Return the [x, y] coordinate for the center point of the cell that contains the specified text.  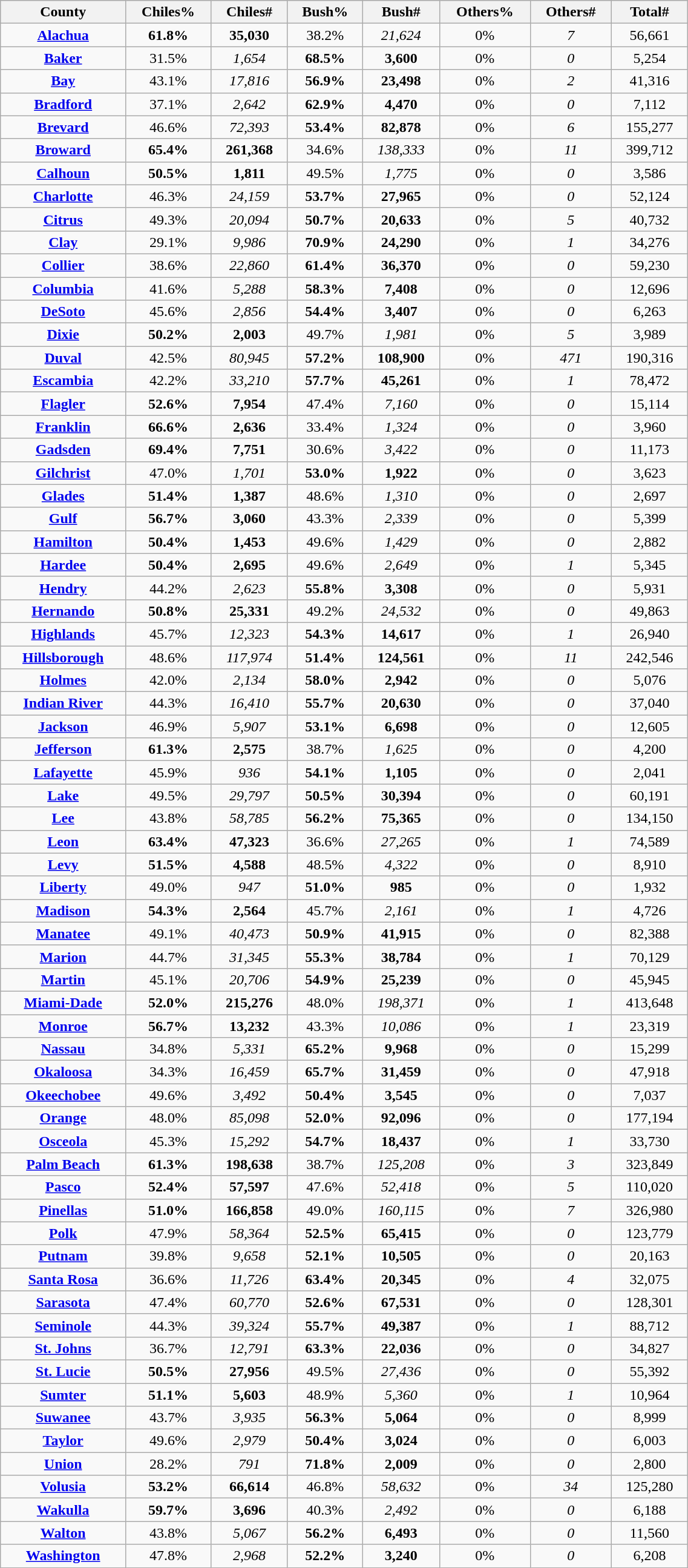
78,472 [650, 381]
27,436 [401, 1371]
33,730 [650, 1141]
1,922 [401, 473]
Chiles% [168, 12]
124,561 [401, 657]
41,915 [401, 934]
1,387 [249, 496]
34 [571, 1487]
57,597 [249, 1187]
45.3% [168, 1141]
2,882 [650, 542]
65.4% [168, 150]
47.9% [168, 1233]
37,040 [650, 703]
128,301 [650, 1302]
54.7% [325, 1141]
1,654 [249, 58]
Gulf [63, 519]
49,387 [401, 1325]
23,498 [401, 81]
5,064 [401, 1418]
Taylor [63, 1441]
15,299 [650, 1049]
25,331 [249, 611]
68.5% [325, 58]
Hillsborough [63, 657]
Escambia [63, 381]
7,751 [249, 450]
24,532 [401, 611]
3,586 [650, 173]
54.9% [325, 980]
3,960 [650, 427]
66.6% [168, 427]
31.5% [168, 58]
Walton [63, 1533]
41,316 [650, 81]
34.6% [325, 150]
52.5% [325, 1233]
85,098 [249, 1118]
38.6% [168, 265]
3,407 [401, 312]
Holmes [63, 680]
2,695 [249, 565]
1,932 [650, 888]
6,698 [401, 726]
Others# [571, 12]
Alachua [63, 35]
36,370 [401, 265]
53.0% [325, 473]
63.3% [325, 1348]
Levy [63, 865]
3,024 [401, 1441]
60,770 [249, 1302]
9,658 [249, 1256]
56,661 [650, 35]
53.4% [325, 127]
53.7% [325, 196]
17,816 [249, 81]
413,648 [650, 1003]
6,003 [650, 1441]
33.4% [325, 427]
49.1% [168, 934]
Charlotte [63, 196]
108,900 [401, 358]
43.7% [168, 1418]
45,945 [650, 980]
Pasco [63, 1187]
2,697 [650, 496]
3 [571, 1164]
57.2% [325, 358]
11,560 [650, 1533]
2,968 [249, 1556]
20,630 [401, 703]
190,316 [650, 358]
Calhoun [63, 173]
58.0% [325, 680]
5,907 [249, 726]
2,564 [249, 911]
61.4% [325, 265]
66,614 [249, 1487]
1,429 [401, 542]
2 [571, 81]
2,339 [401, 519]
40,473 [249, 934]
27,965 [401, 196]
138,333 [401, 150]
Lafayette [63, 772]
69.4% [168, 450]
34.8% [168, 1049]
49.3% [168, 219]
5,603 [249, 1394]
Suwanee [63, 1418]
198,371 [401, 1003]
49,863 [650, 611]
62.9% [325, 104]
15,292 [249, 1141]
20,633 [401, 219]
22,036 [401, 1348]
160,115 [401, 1210]
Collier [63, 265]
1,453 [249, 542]
5,288 [249, 289]
4,322 [401, 865]
52.4% [168, 1187]
45.6% [168, 312]
5,331 [249, 1049]
40.3% [325, 1510]
1,981 [401, 335]
82,878 [401, 127]
31,345 [249, 957]
58,364 [249, 1233]
27,956 [249, 1371]
7,160 [401, 404]
Glades [63, 496]
46.9% [168, 726]
117,974 [249, 657]
49.2% [325, 611]
Gilchrist [63, 473]
18,437 [401, 1141]
2,134 [249, 680]
Jefferson [63, 749]
52,124 [650, 196]
2,003 [249, 335]
Hernando [63, 611]
44.2% [168, 588]
2,575 [249, 749]
Monroe [63, 1026]
53.1% [325, 726]
Jackson [63, 726]
1,775 [401, 173]
261,368 [249, 150]
4 [571, 1279]
Orange [63, 1118]
9,968 [401, 1049]
5,067 [249, 1533]
936 [249, 772]
39.8% [168, 1256]
12,791 [249, 1348]
Polk [63, 1233]
Bush% [325, 12]
92,096 [401, 1118]
48.5% [325, 865]
46.3% [168, 196]
10,505 [401, 1256]
Broward [63, 150]
Santa Rosa [63, 1279]
1,811 [249, 173]
Okeechobee [63, 1095]
Hardee [63, 565]
Dixie [63, 335]
71.8% [325, 1464]
47.0% [168, 473]
3,060 [249, 519]
4,470 [401, 104]
20,706 [249, 980]
50.7% [325, 219]
55,392 [650, 1371]
74,589 [650, 842]
46.8% [325, 1487]
54.4% [325, 312]
82,388 [650, 934]
2,800 [650, 1464]
59,230 [650, 265]
2,492 [401, 1510]
88,712 [650, 1325]
Gadsden [63, 450]
12,605 [650, 726]
7,112 [650, 104]
Miami-Dade [63, 1003]
6 [571, 127]
2,642 [249, 104]
3,989 [650, 335]
Sumter [63, 1394]
39,324 [249, 1325]
6,208 [650, 1556]
24,159 [249, 196]
Duval [63, 358]
24,290 [401, 242]
48.9% [325, 1394]
58,632 [401, 1487]
32,075 [650, 1279]
Palm Beach [63, 1164]
1,625 [401, 749]
Okaloosa [63, 1072]
42.5% [168, 358]
10,086 [401, 1026]
326,980 [650, 1210]
37.1% [168, 104]
Liberty [63, 888]
20,163 [650, 1256]
2,856 [249, 312]
St. Johns [63, 1348]
166,858 [249, 1210]
51.5% [168, 865]
72,393 [249, 127]
50.8% [168, 611]
5,076 [650, 680]
Bradford [63, 104]
Union [63, 1464]
1,701 [249, 473]
Martin [63, 980]
52.2% [325, 1556]
10,964 [650, 1394]
29,797 [249, 796]
2,942 [401, 680]
4,726 [650, 911]
Osceola [63, 1141]
155,277 [650, 127]
50.9% [325, 934]
399,712 [650, 150]
41.6% [168, 289]
27,265 [401, 842]
34,827 [650, 1348]
65.2% [325, 1049]
22,860 [249, 265]
Clay [63, 242]
7,408 [401, 289]
947 [249, 888]
35,030 [249, 35]
1,324 [401, 427]
7,037 [650, 1095]
28.2% [168, 1464]
4,588 [249, 865]
Brevard [63, 127]
134,150 [650, 819]
2,979 [249, 1441]
12,323 [249, 634]
Manatee [63, 934]
43.1% [168, 81]
7,954 [249, 404]
47.8% [168, 1556]
198,638 [249, 1164]
Total# [650, 12]
23,319 [650, 1026]
55.8% [325, 588]
56.3% [325, 1418]
125,280 [650, 1487]
38.2% [325, 35]
DeSoto [63, 312]
Chiles# [249, 12]
26,940 [650, 634]
58,785 [249, 819]
80,945 [249, 358]
5,399 [650, 519]
42.2% [168, 381]
67,531 [401, 1302]
11,173 [650, 450]
3,623 [650, 473]
65,415 [401, 1233]
6,188 [650, 1510]
51.1% [168, 1394]
9,986 [249, 242]
Citrus [63, 219]
14,617 [401, 634]
Others% [485, 12]
52,418 [401, 1187]
1,105 [401, 772]
75,365 [401, 819]
1,310 [401, 496]
65.7% [325, 1072]
Hendry [63, 588]
60,191 [650, 796]
Flagler [63, 404]
5,254 [650, 58]
Putnam [63, 1256]
54.1% [325, 772]
County [63, 12]
Seminole [63, 1325]
471 [571, 358]
20,345 [401, 1279]
70.9% [325, 242]
25,239 [401, 980]
8,910 [650, 865]
21,624 [401, 35]
34.3% [168, 1072]
Marion [63, 957]
2,636 [249, 427]
5,360 [401, 1394]
11,726 [249, 1279]
12,696 [650, 289]
36.7% [168, 1348]
3,696 [249, 1510]
Indian River [63, 703]
St. Lucie [63, 1371]
42.0% [168, 680]
46.6% [168, 127]
20,094 [249, 219]
242,546 [650, 657]
Columbia [63, 289]
13,232 [249, 1026]
Bay [63, 81]
123,779 [650, 1233]
Washington [63, 1556]
34,276 [650, 242]
49.7% [325, 335]
38,784 [401, 957]
31,459 [401, 1072]
Pinellas [63, 1210]
2,009 [401, 1464]
40,732 [650, 219]
Lee [63, 819]
15,114 [650, 404]
Sarasota [63, 1302]
3,240 [401, 1556]
Volusia [63, 1487]
Bush# [401, 12]
Franklin [63, 427]
791 [249, 1464]
5,345 [650, 565]
Hamilton [63, 542]
45.9% [168, 772]
50.2% [168, 335]
57.7% [325, 381]
53.2% [168, 1487]
30.6% [325, 450]
3,308 [401, 588]
215,276 [249, 1003]
3,545 [401, 1095]
55.3% [325, 957]
33,210 [249, 381]
6,493 [401, 1533]
2,623 [249, 588]
45,261 [401, 381]
323,849 [650, 1164]
Wakulla [63, 1510]
44.7% [168, 957]
125,208 [401, 1164]
29.1% [168, 242]
110,020 [650, 1187]
70,129 [650, 957]
8,999 [650, 1418]
Leon [63, 842]
Highlands [63, 634]
Madison [63, 911]
Baker [63, 58]
3,935 [249, 1418]
52.1% [325, 1256]
47,323 [249, 842]
16,410 [249, 703]
61.8% [168, 35]
30,394 [401, 796]
2,161 [401, 911]
59.7% [168, 1510]
177,194 [650, 1118]
56.9% [325, 81]
45.1% [168, 980]
16,459 [249, 1072]
3,422 [401, 450]
47,918 [650, 1072]
3,600 [401, 58]
Nassau [63, 1049]
985 [401, 888]
2,041 [650, 772]
58.3% [325, 289]
5,931 [650, 588]
47.6% [325, 1187]
6,263 [650, 312]
2,649 [401, 565]
4,200 [650, 749]
Lake [63, 796]
3,492 [249, 1095]
